Provide the [X, Y] coordinate of the cell's center where the given text is located.  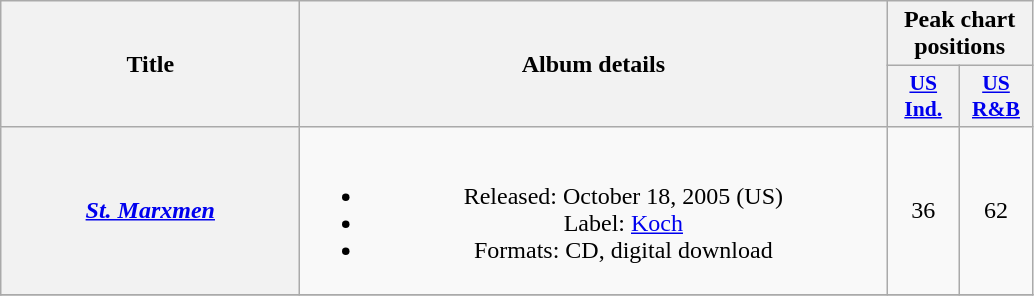
USInd. [924, 96]
36 [924, 210]
Released: October 18, 2005 (US)Label: KochFormats: CD, digital download [594, 210]
Album details [594, 64]
Peak chart positions [960, 34]
St. Marxmen [150, 210]
62 [996, 210]
Title [150, 64]
USR&B [996, 96]
